Return (x, y) of the center of cell containing provided text 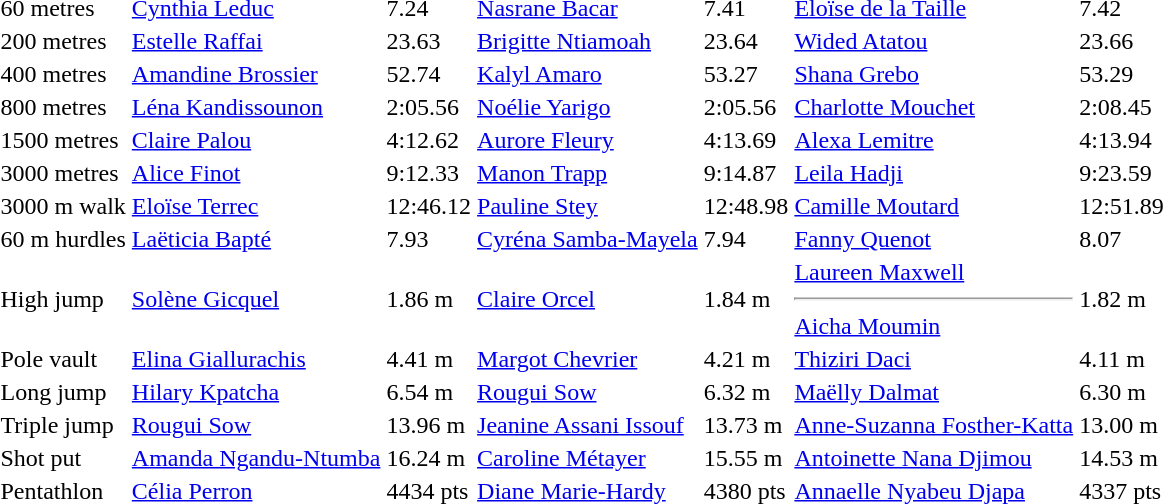
Estelle Raffai (256, 41)
16.24 m (429, 458)
4.21 m (746, 359)
53.27 (746, 74)
15.55 m (746, 458)
Noélie Yarigo (588, 107)
Hilary Kpatcha (256, 392)
12:46.12 (429, 206)
Jeanine Assani Issouf (588, 425)
Laëticia Bapté (256, 239)
13.73 m (746, 425)
Anne-Suzanna Fosther-Katta (934, 425)
4:13.69 (746, 140)
Kalyl Amaro (588, 74)
6.54 m (429, 392)
7.94 (746, 239)
Alexa Lemitre (934, 140)
1.84 m (746, 299)
9:12.33 (429, 173)
Léna Kandissounon (256, 107)
12:48.98 (746, 206)
Shana Grebo (934, 74)
Antoinette Nana Djimou (934, 458)
9:14.87 (746, 173)
Alice Finot (256, 173)
13.96 m (429, 425)
Amanda Ngandu-Ntumba (256, 458)
Cyréna Samba-Mayela (588, 239)
Wided Atatou (934, 41)
7.93 (429, 239)
Camille Moutard (934, 206)
Elina Giallurachis (256, 359)
Eloïse Terrec (256, 206)
Caroline Métayer (588, 458)
4:12.62 (429, 140)
Fanny Quenot (934, 239)
Leila Hadji (934, 173)
Solène Gicquel (256, 299)
Claire Orcel (588, 299)
Manon Trapp (588, 173)
Pauline Stey (588, 206)
Aurore Fleury (588, 140)
Laureen MaxwellAicha Moumin (934, 299)
23.63 (429, 41)
6.32 m (746, 392)
1.86 m (429, 299)
Thiziri Daci (934, 359)
Brigitte Ntiamoah (588, 41)
Maëlly Dalmat (934, 392)
23.64 (746, 41)
4.41 m (429, 359)
52.74 (429, 74)
Claire Palou (256, 140)
Amandine Brossier (256, 74)
Charlotte Mouchet (934, 107)
Margot Chevrier (588, 359)
